Pinpoint the cell where the given text exists, returning its [x, y] midpoint coordinate. 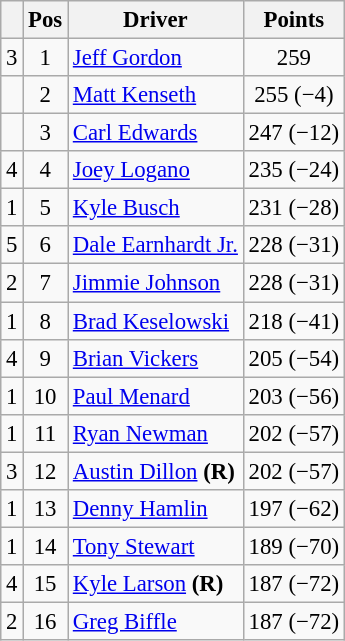
Kyle Larson (R) [156, 584]
Denny Hamlin [156, 509]
Jeff Gordon [156, 58]
Brad Keselowski [156, 321]
Points [294, 20]
Ryan Newman [156, 433]
11 [46, 433]
Joey Logano [156, 170]
203 (−56) [294, 396]
13 [46, 509]
14 [46, 546]
247 (−12) [294, 133]
Carl Edwards [156, 133]
12 [46, 471]
15 [46, 584]
Greg Biffle [156, 621]
235 (−24) [294, 170]
Paul Menard [156, 396]
Brian Vickers [156, 358]
259 [294, 58]
Jimmie Johnson [156, 283]
189 (−70) [294, 546]
10 [46, 396]
197 (−62) [294, 509]
Tony Stewart [156, 546]
Pos [46, 20]
205 (−54) [294, 358]
Dale Earnhardt Jr. [156, 245]
Kyle Busch [156, 208]
255 (−4) [294, 95]
7 [46, 283]
6 [46, 245]
16 [46, 621]
Austin Dillon (R) [156, 471]
Driver [156, 20]
9 [46, 358]
Matt Kenseth [156, 95]
8 [46, 321]
218 (−41) [294, 321]
231 (−28) [294, 208]
